From the cell containing the given text, extract its center point as (x, y) coordinate. 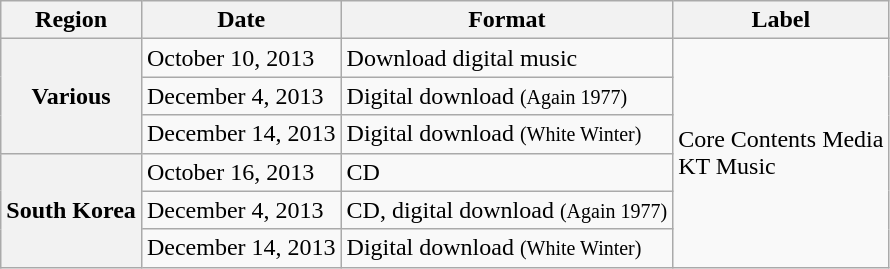
Core Contents MediaKT Music (781, 153)
CD (507, 172)
South Korea (72, 210)
Download digital music (507, 58)
Region (72, 20)
Date (241, 20)
Label (781, 20)
October 10, 2013 (241, 58)
Format (507, 20)
CD, digital download (Again 1977) (507, 210)
Various (72, 96)
October 16, 2013 (241, 172)
Digital download (Again 1977) (507, 96)
